Search for the cell housing the specified text and yield its (x, y) center coordinate. 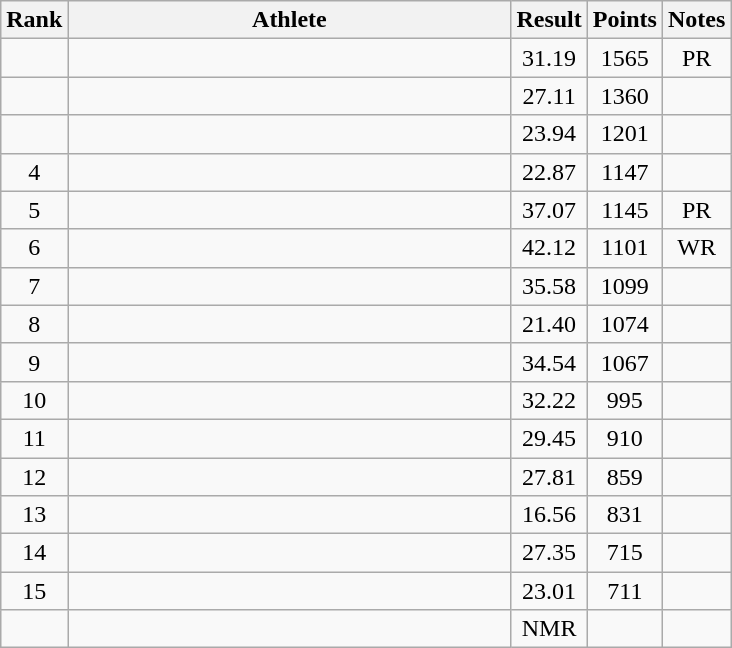
8 (34, 324)
13 (34, 515)
29.45 (549, 438)
Points (624, 20)
27.35 (549, 553)
NMR (549, 629)
42.12 (549, 248)
WR (696, 248)
910 (624, 438)
16.56 (549, 515)
21.40 (549, 324)
Rank (34, 20)
1147 (624, 172)
27.81 (549, 477)
23.01 (549, 591)
37.07 (549, 210)
11 (34, 438)
1360 (624, 96)
995 (624, 400)
7 (34, 286)
22.87 (549, 172)
27.11 (549, 96)
12 (34, 477)
6 (34, 248)
9 (34, 362)
4 (34, 172)
715 (624, 553)
Result (549, 20)
Athlete (290, 20)
831 (624, 515)
10 (34, 400)
32.22 (549, 400)
15 (34, 591)
1201 (624, 134)
711 (624, 591)
35.58 (549, 286)
5 (34, 210)
1074 (624, 324)
1565 (624, 58)
23.94 (549, 134)
1099 (624, 286)
34.54 (549, 362)
859 (624, 477)
31.19 (549, 58)
1067 (624, 362)
Notes (696, 20)
1101 (624, 248)
14 (34, 553)
1145 (624, 210)
